From the cell containing the given text, extract its center point as [X, Y] coordinate. 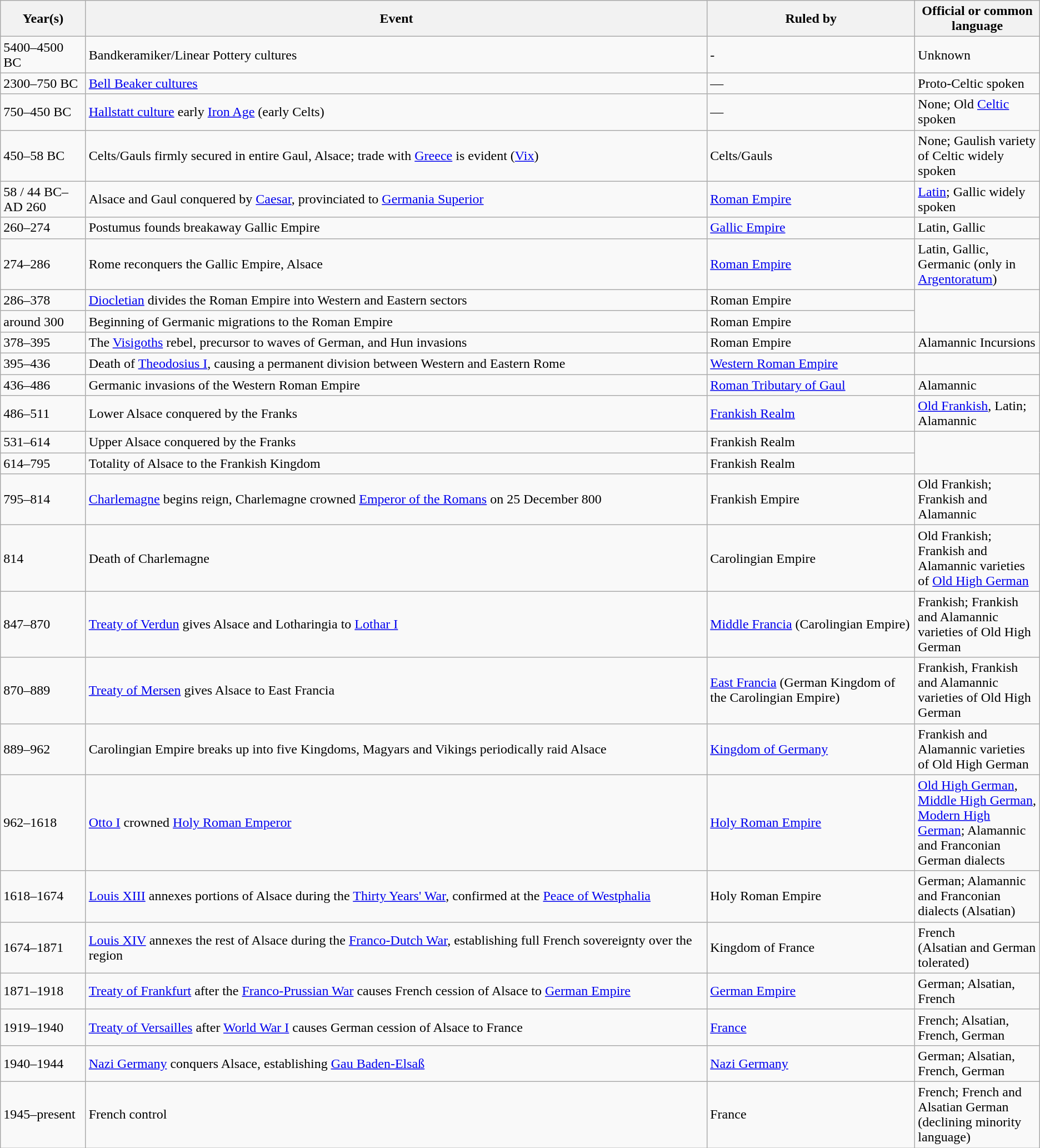
531–614 [43, 442]
Roman Tributary of Gaul [811, 385]
Ruled by [811, 19]
Latin, Gallic [977, 228]
Postumus founds breakaway Gallic Empire [396, 228]
286–378 [43, 300]
Official or common language [977, 19]
Frankish Empire [811, 500]
395–436 [43, 363]
Treaty of Mersen gives Alsace to East Francia [396, 690]
2300–750 BC [43, 83]
Bell Beaker cultures [396, 83]
Kingdom of Germany [811, 749]
1919–1940 [43, 1027]
Diocletian divides the Roman Empire into Western and Eastern sectors [396, 300]
Western Roman Empire [811, 363]
378–395 [43, 342]
795–814 [43, 500]
Treaty of Versailles after World War I causes German cession of Alsace to France [396, 1027]
889–962 [43, 749]
German Empire [811, 991]
Frankish; Frankish and Alamannic varieties of Old High German [977, 625]
814 [43, 558]
Lower Alsace conquered by the Franks [396, 413]
486–511 [43, 413]
Old Frankish; Frankish and Alamannic varieties of Old High German [977, 558]
German; Alamannic and Franconian dialects (Alsatian) [977, 896]
Old Frankish; Frankish and Alamannic [977, 500]
Celts/Gauls [811, 156]
274–286 [43, 264]
1945–present [43, 1115]
Carolingian Empire [811, 558]
Carolingian Empire breaks up into five Kingdoms, Magyars and Vikings periodically raid Alsace [396, 749]
Charlemagne begins reign, Charlemagne crowned Emperor of the Romans on 25 December 800 [396, 500]
1618–1674 [43, 896]
Frankish, Frankish and Alamannic varieties of Old High German [977, 690]
German; Alsatian, French, German [977, 1064]
Death of Theodosius I, causing a permanent division between Western and Eastern Rome [396, 363]
1674–1871 [43, 947]
Year(s) [43, 19]
Louis XIV annexes the rest of Alsace during the Franco-Dutch War, establishing full French sovereignty over the region [396, 947]
5400–4500 BC [43, 54]
Hallstatt culture early Iron Age (early Celts) [396, 112]
French; Alsatian, French, German [977, 1027]
Alamannic Incursions [977, 342]
Old High German, Middle High German, Modern High German; Alamannic and Franconian German dialects [977, 822]
Old Frankish, Latin; Alamannic [977, 413]
Gallic Empire [811, 228]
1871–1918 [43, 991]
- [811, 54]
Event [396, 19]
Unknown [977, 54]
Totality of Alsace to the Frankish Kingdom [396, 463]
870–889 [43, 690]
German; Alsatian, French [977, 991]
French; French and Alsatian German (declining minority language) [977, 1115]
Nazi Germany [811, 1064]
None; Old Celtic spoken [977, 112]
Bandkeramiker/Linear Pottery cultures [396, 54]
450–58 BC [43, 156]
847–870 [43, 625]
Latin; Gallic widely spoken [977, 199]
Celts/Gauls firmly secured in entire Gaul, Alsace; trade with Greece is evident (Vix) [396, 156]
Rome reconquers the Gallic Empire, Alsace [396, 264]
260–274 [43, 228]
Latin, Gallic, Germanic (only in Argentoratum) [977, 264]
436–486 [43, 385]
Middle Francia (Carolingian Empire) [811, 625]
None; Gaulish variety of Celtic widely spoken [977, 156]
Germanic invasions of the Western Roman Empire [396, 385]
around 300 [43, 321]
Nazi Germany conquers Alsace, establishing Gau Baden-Elsaß [396, 1064]
962–1618 [43, 822]
French (Alsatian and German tolerated) [977, 947]
Frankish and Alamannic varieties of Old High German [977, 749]
Treaty of Frankfurt after the Franco-Prussian War causes French cession of Alsace to German Empire [396, 991]
Treaty of Verdun gives Alsace and Lotharingia to Lothar I [396, 625]
Louis XIII annexes portions of Alsace during the Thirty Years' War, confirmed at the Peace of Westphalia [396, 896]
Alsace and Gaul conquered by Caesar, provinciated to Germania Superior [396, 199]
750–450 BC [43, 112]
Kingdom of France [811, 947]
French control [396, 1115]
The Visigoths rebel, precursor to waves of German, and Hun invasions [396, 342]
East Francia (German Kingdom of the Carolingian Empire) [811, 690]
614–795 [43, 463]
1940–1944 [43, 1064]
Beginning of Germanic migrations to the Roman Empire [396, 321]
Death of Charlemagne [396, 558]
Alamannic [977, 385]
58 / 44 BC–AD 260 [43, 199]
Proto-Celtic spoken [977, 83]
Upper Alsace conquered by the Franks [396, 442]
Otto I crowned Holy Roman Emperor [396, 822]
